Return the [X, Y] coordinate for the center point of the cell that contains the specified text.  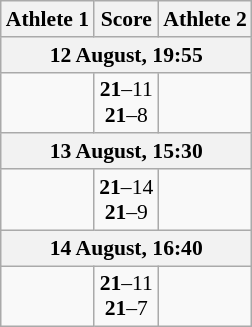
21–1121–7 [126, 296]
21–1421–9 [126, 200]
Athlete 1 [48, 19]
21–1121–8 [126, 102]
13 August, 15:30 [126, 152]
Score [126, 19]
Athlete 2 [204, 19]
14 August, 16:40 [126, 248]
12 August, 19:55 [126, 55]
